Search for the cell housing the specified text and yield its [X, Y] center coordinate. 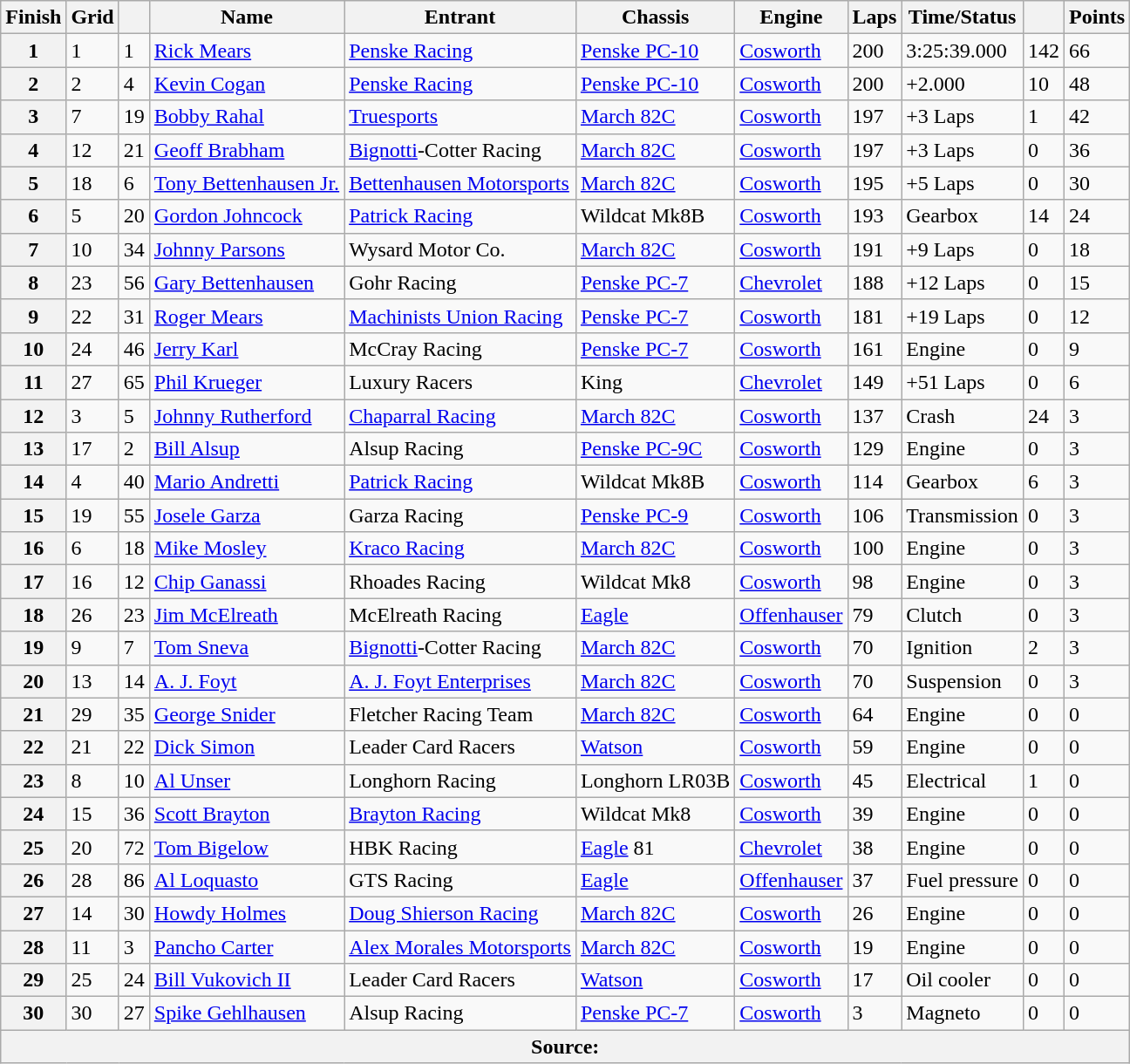
Jerry Karl [246, 349]
Geoff Brabham [246, 150]
Bobby Rahal [246, 117]
McElreath Racing [460, 615]
46 [134, 349]
86 [134, 880]
72 [134, 847]
Kevin Cogan [246, 84]
Tom Sneva [246, 648]
Roger Mears [246, 316]
A. J. Foyt Enterprises [460, 681]
Fletcher Racing Team [460, 714]
193 [875, 216]
106 [875, 515]
Name [246, 17]
Electrical [963, 781]
Johnny Parsons [246, 249]
Penske PC-9 [655, 515]
Tony Bettenhausen Jr. [246, 183]
Johnny Rutherford [246, 416]
Truesports [460, 117]
McCray Racing [460, 349]
Luxury Racers [460, 382]
Suspension [963, 681]
Dick Simon [246, 747]
Bill Vukovich II [246, 980]
Chip Ganassi [246, 582]
+5 Laps [963, 183]
100 [875, 549]
Rhoades Racing [460, 582]
Tom Bigelow [246, 847]
191 [875, 249]
Fuel pressure [963, 880]
Jim McElreath [246, 615]
A. J. Foyt [246, 681]
Garza Racing [460, 515]
137 [875, 416]
Mario Andretti [246, 482]
79 [875, 615]
Oil cooler [963, 980]
31 [134, 316]
+12 Laps [963, 283]
Wysard Motor Co. [460, 249]
Chassis [655, 17]
Howdy Holmes [246, 913]
Alex Morales Motorsports [460, 946]
Longhorn LR03B [655, 781]
Eagle 81 [655, 847]
Josele Garza [246, 515]
3:25:39.000 [963, 51]
+51 Laps [963, 382]
George Snider [246, 714]
Bill Alsup [246, 449]
Gordon Johncock [246, 216]
Source: [565, 1047]
35 [134, 714]
Al Unser [246, 781]
65 [134, 382]
Pancho Carter [246, 946]
Crash [963, 416]
38 [875, 847]
Al Loquasto [246, 880]
45 [875, 781]
Scott Brayton [246, 814]
34 [134, 249]
Longhorn Racing [460, 781]
37 [875, 880]
Ignition [963, 648]
Mike Mosley [246, 549]
Brayton Racing [460, 814]
Spike Gehlhausen [246, 1013]
+2.000 [963, 84]
66 [1097, 51]
142 [1043, 51]
Penske PC-9C [655, 449]
+19 Laps [963, 316]
Laps [875, 17]
Transmission [963, 515]
Chaparral Racing [460, 416]
48 [1097, 84]
Magneto [963, 1013]
181 [875, 316]
Rick Mears [246, 51]
+9 Laps [963, 249]
195 [875, 183]
Grid [92, 17]
59 [875, 747]
98 [875, 582]
161 [875, 349]
114 [875, 482]
64 [875, 714]
129 [875, 449]
Clutch [963, 615]
Gary Bettenhausen [246, 283]
39 [875, 814]
Gohr Racing [460, 283]
40 [134, 482]
Time/Status [963, 17]
GTS Racing [460, 880]
King [655, 382]
Bettenhausen Motorsports [460, 183]
Kraco Racing [460, 549]
55 [134, 515]
Doug Shierson Racing [460, 913]
56 [134, 283]
HBK Racing [460, 847]
Finish [33, 17]
Entrant [460, 17]
Phil Krueger [246, 382]
Points [1097, 17]
149 [875, 382]
42 [1097, 117]
188 [875, 283]
Machinists Union Racing [460, 316]
